Output the (X, Y) coordinate of the center of the cell containing the given text.  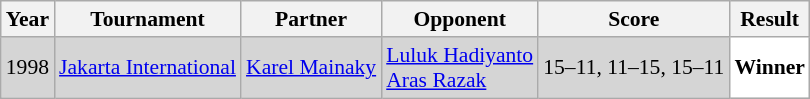
Tournament (148, 19)
Opponent (460, 19)
Karel Mainaky (311, 68)
Luluk Hadiyanto Aras Razak (460, 68)
15–11, 11–15, 15–11 (634, 68)
Result (770, 19)
Year (28, 19)
1998 (28, 68)
Winner (770, 68)
Partner (311, 19)
Score (634, 19)
Jakarta International (148, 68)
